Scan for the cell matching the given text and deliver its [X, Y] coordinate at center. 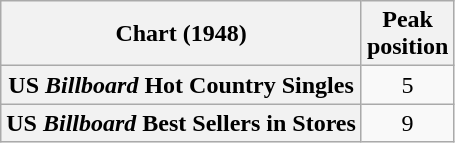
Peakposition [407, 34]
US Billboard Best Sellers in Stores [182, 123]
US Billboard Hot Country Singles [182, 85]
Chart (1948) [182, 34]
9 [407, 123]
5 [407, 85]
